Detect which cell encompasses the target text, then output its (X, Y) center coordinate. 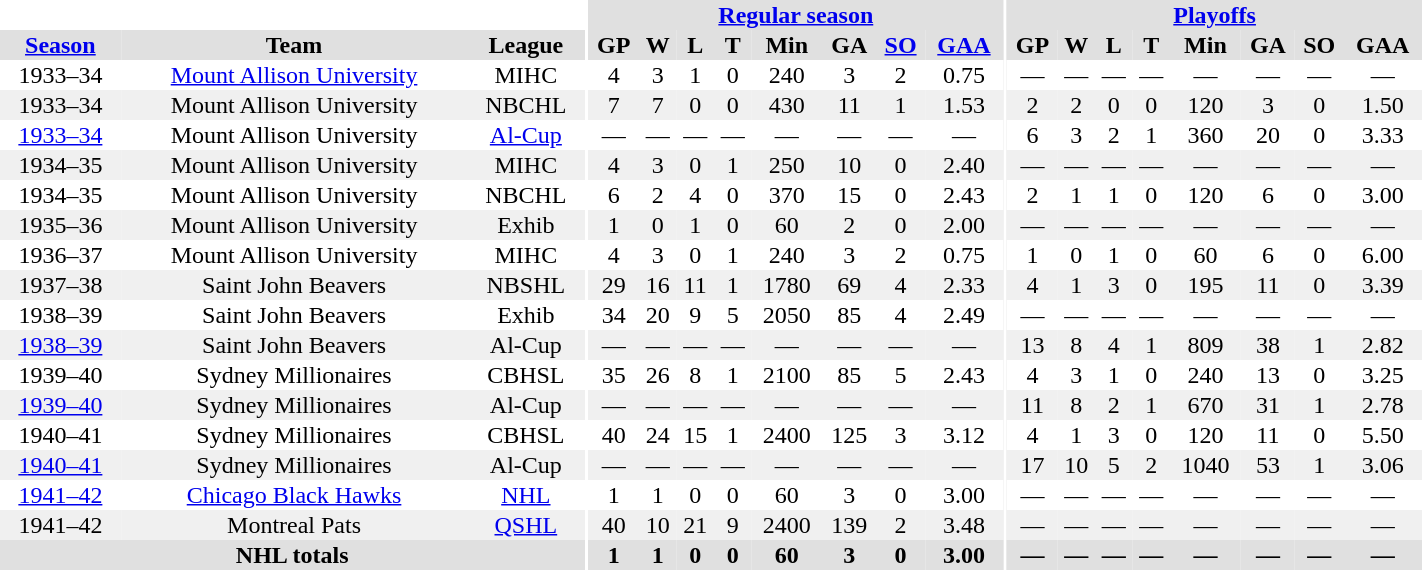
2.40 (964, 165)
38 (1268, 345)
16 (658, 285)
3.39 (1383, 285)
29 (614, 285)
3.06 (1383, 465)
1040 (1206, 465)
809 (1206, 345)
Team (294, 45)
69 (849, 285)
Season (60, 45)
2.00 (964, 225)
370 (786, 195)
195 (1206, 285)
1780 (786, 285)
53 (1268, 465)
3.12 (964, 435)
1.50 (1383, 105)
360 (1206, 135)
3.25 (1383, 375)
35 (614, 375)
670 (1206, 405)
1936–37 (60, 255)
Playoffs (1214, 15)
1.53 (964, 105)
NHL (526, 495)
1937–38 (60, 285)
250 (786, 165)
430 (786, 105)
34 (614, 315)
2.33 (964, 285)
Montreal Pats (294, 525)
3.33 (1383, 135)
17 (1032, 465)
31 (1268, 405)
21 (694, 525)
139 (849, 525)
3.48 (964, 525)
League (526, 45)
Regular season (796, 15)
QSHL (526, 525)
6.00 (1383, 255)
Chicago Black Hawks (294, 495)
2050 (786, 315)
2.49 (964, 315)
125 (849, 435)
1935–36 (60, 225)
26 (658, 375)
NHL totals (292, 555)
24 (658, 435)
2.78 (1383, 405)
2100 (786, 375)
NBSHL (526, 285)
2.82 (1383, 345)
5.50 (1383, 435)
